Return the [x, y] coordinate for the center point of the cell that contains the specified text.  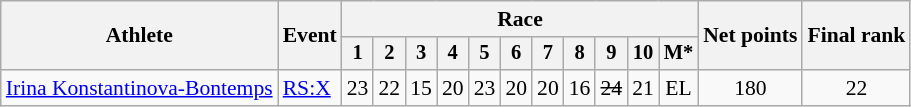
Final rank [856, 36]
7 [548, 54]
4 [453, 54]
Race [520, 19]
6 [516, 54]
Net points [750, 36]
24 [611, 88]
5 [485, 54]
10 [643, 54]
180 [750, 88]
3 [421, 54]
EL [678, 88]
16 [580, 88]
8 [580, 54]
9 [611, 54]
Event [310, 36]
15 [421, 88]
Athlete [140, 36]
2 [389, 54]
RS:X [310, 88]
1 [358, 54]
Irina Konstantinova-Bontemps [140, 88]
M* [678, 54]
21 [643, 88]
